Capture the cell that displays the provided text and extract its (x, y) central coordinate. 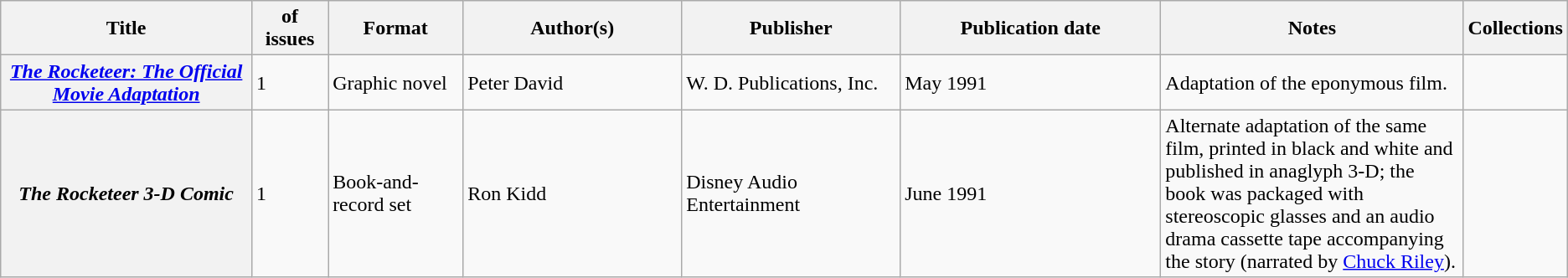
Title (126, 28)
Publication date (1030, 28)
of issues (290, 28)
The Rocketeer 3-D Comic (126, 193)
Graphic novel (395, 82)
Notes (1312, 28)
Book-and-record set (395, 193)
May 1991 (1030, 82)
Peter David (573, 82)
Ron Kidd (573, 193)
The Rocketeer: The Official Movie Adaptation (126, 82)
Collections (1515, 28)
Publisher (791, 28)
Adaptation of the eponymous film. (1312, 82)
June 1991 (1030, 193)
W. D. Publications, Inc. (791, 82)
Format (395, 28)
Disney Audio Entertainment (791, 193)
Author(s) (573, 28)
